Find where the given text appears and provide that cell's center as [x, y] coordinate. 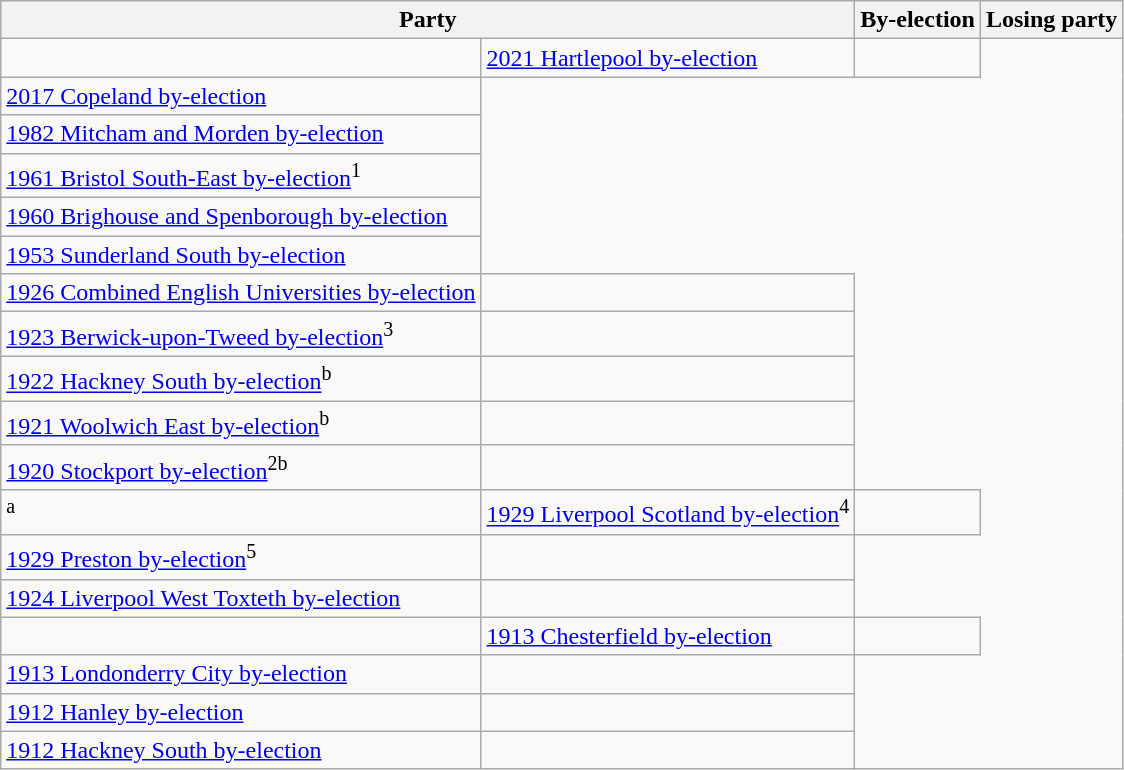
1961 Bristol South-East by-election1 [241, 176]
1929 Liverpool Scotland by-election4 [668, 512]
1912 Hanley by-election [241, 712]
Losing party [1051, 20]
2021 Hartlepool by-election [668, 58]
1913 Chesterfield by-election [668, 636]
1923 Berwick-upon-Tweed by-election3 [241, 334]
1982 Mitcham and Morden by-election [241, 134]
1929 Preston by-election5 [241, 558]
By-election [918, 20]
1924 Liverpool West Toxteth by-election [241, 598]
1922 Hackney South by-electionb [241, 378]
a [241, 512]
1920 Stockport by-election2b [241, 468]
1926 Combined English Universities by-election [241, 293]
1921 Woolwich East by-electionb [241, 424]
1912 Hackney South by-election [241, 750]
1953 Sunderland South by-election [241, 255]
1960 Brighouse and Spenborough by-election [241, 217]
1913 Londonderry City by-election [241, 674]
2017 Copeland by-election [241, 96]
Party [428, 20]
